Search for the cell housing the specified text and yield its [x, y] center coordinate. 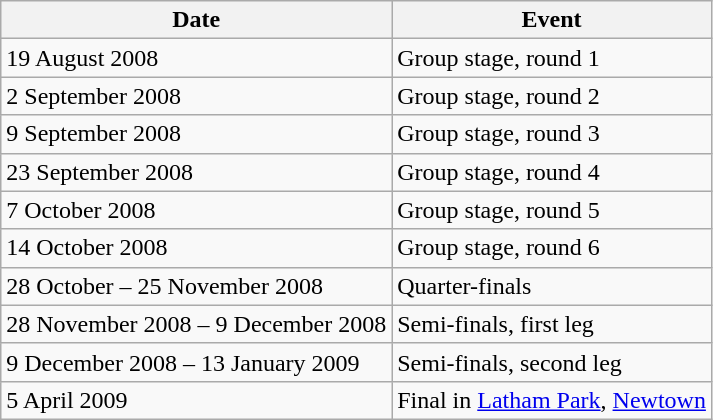
28 October – 25 November 2008 [196, 286]
Group stage, round 1 [552, 58]
19 August 2008 [196, 58]
Semi-finals, first leg [552, 324]
Group stage, round 6 [552, 248]
Final in Latham Park, Newtown [552, 400]
28 November 2008 – 9 December 2008 [196, 324]
Event [552, 20]
Group stage, round 2 [552, 96]
Group stage, round 5 [552, 210]
2 September 2008 [196, 96]
14 October 2008 [196, 248]
7 October 2008 [196, 210]
5 April 2009 [196, 400]
Group stage, round 4 [552, 172]
Semi-finals, second leg [552, 362]
9 December 2008 – 13 January 2009 [196, 362]
Group stage, round 3 [552, 134]
9 September 2008 [196, 134]
Quarter-finals [552, 286]
23 September 2008 [196, 172]
Date [196, 20]
